Identify which cell holds the provided text, then report its (x, y) central coordinate. 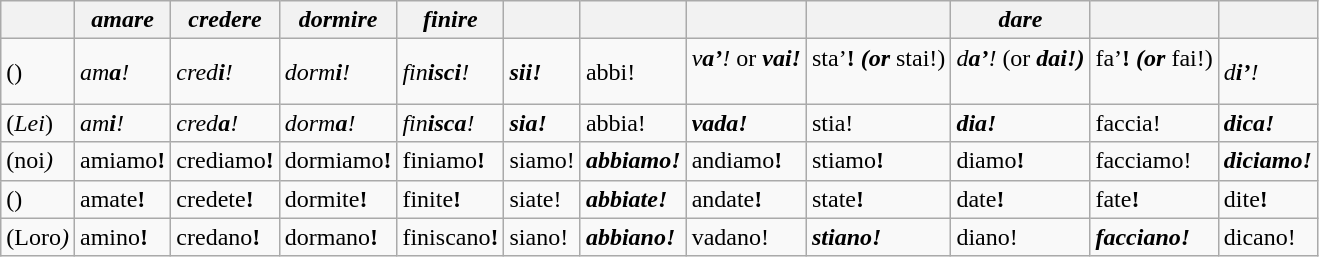
credano! (225, 237)
(Loro) (38, 237)
siamo! (542, 161)
diano! (1020, 237)
diciamo! (1268, 161)
faccia! (1154, 123)
amino! (122, 237)
dia! (1020, 123)
abbia! (633, 123)
da’! (or dai!) (1020, 72)
creda! (225, 123)
credete! (225, 199)
stia! (878, 123)
amate! (122, 199)
abbiamo! (633, 161)
date! (1020, 199)
abbiano! (633, 237)
amiamo! (122, 161)
facciamo! (1154, 161)
dorma! (338, 123)
credi! (225, 72)
stiamo! (878, 161)
dare (1020, 20)
dormano! (338, 237)
sta’! (or stai!) (878, 72)
(noi) (38, 161)
dormite! (338, 199)
dicano! (1268, 237)
dormiamo! (338, 161)
dormi! (338, 72)
finisci! (450, 72)
diamo! (1020, 161)
vada! (746, 123)
vadano! (746, 237)
sii! (542, 72)
ama! (122, 72)
fate! (1154, 199)
andate! (746, 199)
andiamo! (746, 161)
finire (450, 20)
fa’! (or fai!) (1154, 72)
finisca! (450, 123)
abbiate! (633, 199)
stiano! (878, 237)
(Lei) (38, 123)
finiscano! (450, 237)
facciano! (1154, 237)
ami! (122, 123)
sia! (542, 123)
state! (878, 199)
amare (122, 20)
credere (225, 20)
dite! (1268, 199)
finiamo! (450, 161)
abbi! (633, 72)
siate! (542, 199)
dormire (338, 20)
va’! or vai! (746, 72)
siano! (542, 237)
di’! (1268, 72)
crediamo! (225, 161)
dica! (1268, 123)
finite! (450, 199)
